Identify which cell holds the provided text, then report its (x, y) central coordinate. 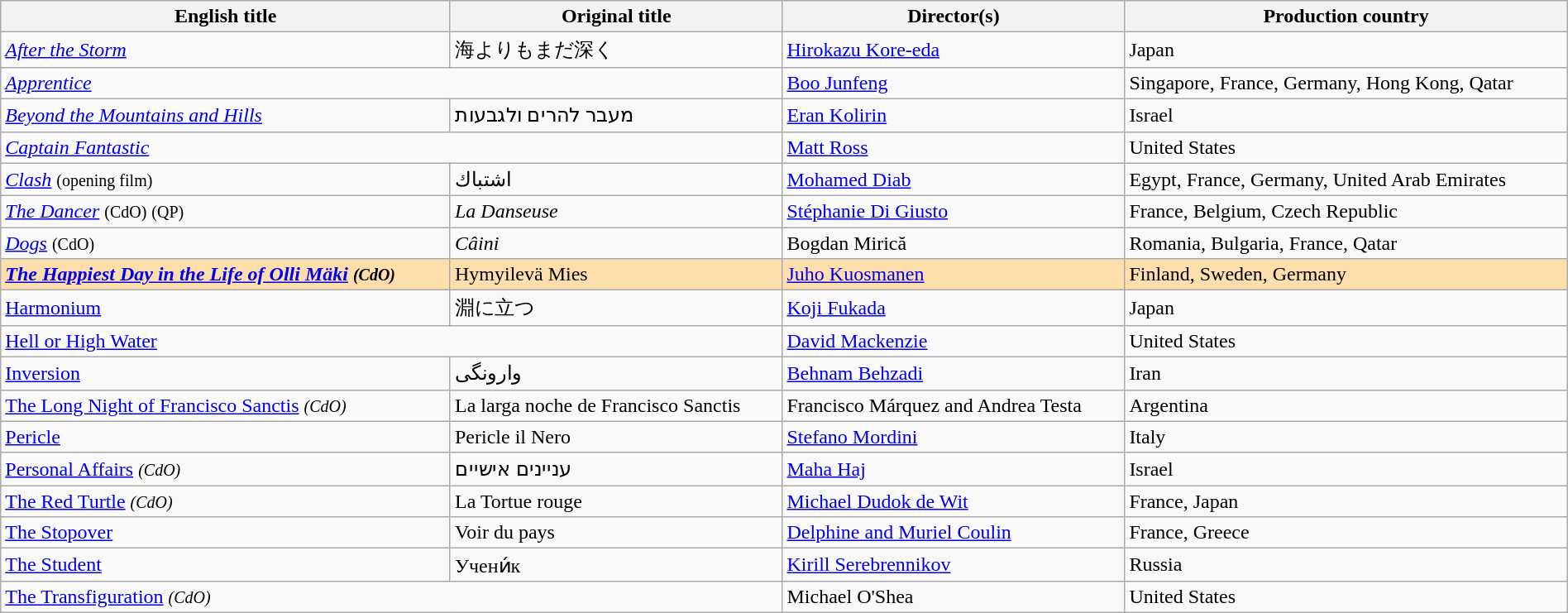
Romania, Bulgaria, France, Qatar (1346, 243)
Dogs (CdO) (226, 243)
מעבר להרים ולגבעות (616, 115)
La larga noche de Francisco Sanctis (616, 405)
La Tortue rouge (616, 501)
The Long Night of Francisco Sanctis (CdO) (226, 405)
Hell or High Water (392, 341)
Mohamed Diab (954, 180)
Director(s) (954, 17)
Voir du pays (616, 533)
France, Japan (1346, 501)
Eran Kolirin (954, 115)
Captain Fantastic (392, 147)
After the Storm (226, 50)
Beyond the Mountains and Hills (226, 115)
Kirill Serebrennikov (954, 565)
Maha Haj (954, 469)
Michael Dudok de Wit (954, 501)
France, Greece (1346, 533)
Учени́к (616, 565)
Argentina (1346, 405)
Koji Fukada (954, 308)
France, Belgium, Czech Republic (1346, 212)
Singapore, France, Germany, Hong Kong, Qatar (1346, 83)
The Happiest Day in the Life of Olli Mäki (CdO) (226, 275)
Câini (616, 243)
Harmonium (226, 308)
Inversion (226, 373)
La Danseuse (616, 212)
The Transfiguration (CdO) (392, 596)
Production country (1346, 17)
Pericle (226, 437)
淵に立つ (616, 308)
The Stopover (226, 533)
Russia (1346, 565)
עניינים אישיים (616, 469)
Francisco Márquez and Andrea Testa (954, 405)
وارونگی (616, 373)
海よりもまだ深く (616, 50)
Matt Ross (954, 147)
Original title (616, 17)
Boo Junfeng (954, 83)
Pericle il Nero (616, 437)
Italy (1346, 437)
Bogdan Mirică (954, 243)
Finland, Sweden, Germany (1346, 275)
English title (226, 17)
Personal Affairs (CdO) (226, 469)
Clash (opening film) (226, 180)
Delphine and Muriel Coulin (954, 533)
Apprentice (392, 83)
Iran (1346, 373)
Egypt, France, Germany, United Arab Emirates (1346, 180)
اشتباك (616, 180)
Juho Kuosmanen (954, 275)
Stéphanie Di Giusto (954, 212)
Hymyilevä Mies (616, 275)
Behnam Behzadi (954, 373)
David Mackenzie (954, 341)
Stefano Mordini (954, 437)
Michael O'Shea (954, 596)
The Student (226, 565)
The Red Turtle (CdO) (226, 501)
Hirokazu Kore-eda (954, 50)
The Dancer (CdO) (QP) (226, 212)
